Provide the [x, y] coordinate of the cell's center where the given text is located.  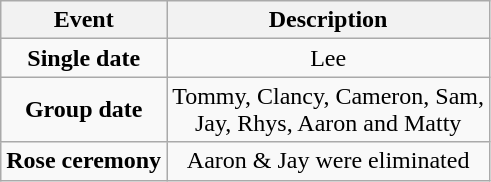
Aaron & Jay were eliminated [328, 161]
Rose ceremony [84, 161]
Event [84, 20]
Single date [84, 58]
Lee [328, 58]
Group date [84, 110]
Description [328, 20]
Tommy, Clancy, Cameron, Sam, Jay, Rhys, Aaron and Matty [328, 110]
